Return the (X, Y) coordinate for the center point of the cell that contains the specified text.  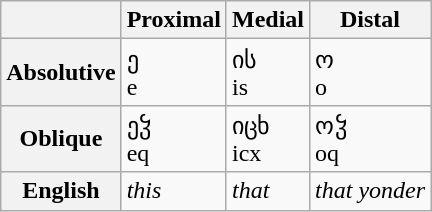
ეჴeq (174, 138)
ოჴoq (370, 138)
ისis (268, 72)
English (61, 191)
იცხicx (268, 138)
Distal (370, 20)
that (268, 191)
ოo (370, 72)
that yonder (370, 191)
Medial (268, 20)
Absolutive (61, 72)
Oblique (61, 138)
this (174, 191)
Proximal (174, 20)
ეe (174, 72)
